Scan for the cell matching the given text and deliver its (x, y) coordinate at center. 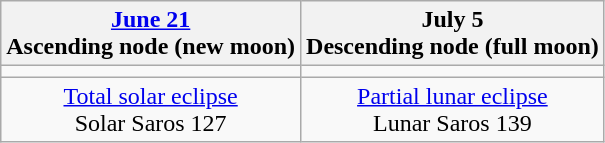
July 5Descending node (full moon) (453, 34)
Total solar eclipseSolar Saros 127 (151, 110)
Partial lunar eclipseLunar Saros 139 (453, 110)
June 21Ascending node (new moon) (151, 34)
